Extract the [x, y] coordinate from the center of the cell holding the provided text.  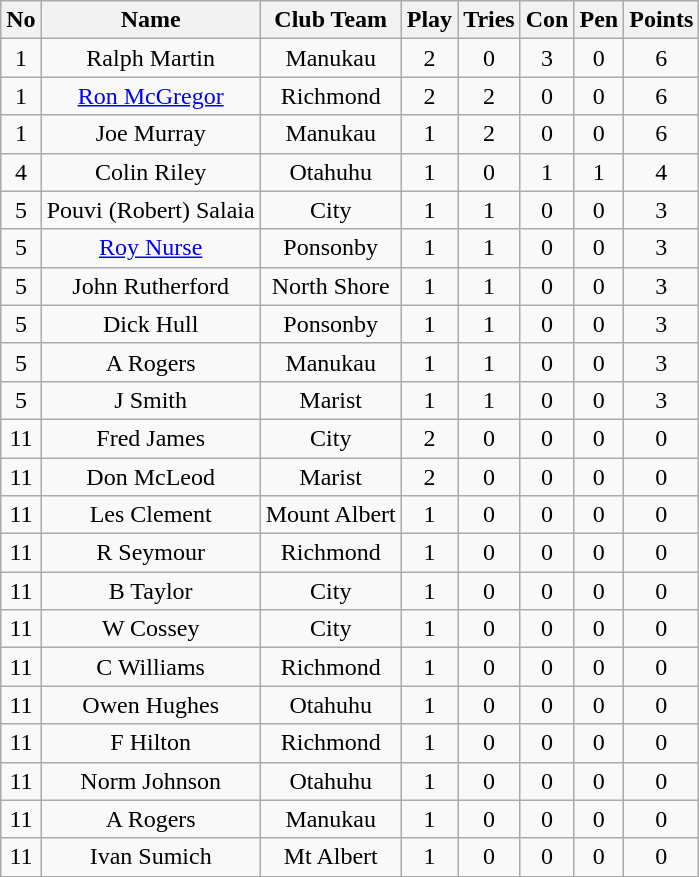
C Williams [150, 667]
Dick Hull [150, 324]
Les Clement [150, 515]
Tries [490, 20]
F Hilton [150, 743]
Name [150, 20]
Mt Albert [330, 857]
Club Team [330, 20]
B Taylor [150, 591]
Pen [599, 20]
Pouvi (Robert) Salaia [150, 210]
No [21, 20]
Mount Albert [330, 515]
Ralph Martin [150, 58]
Con [547, 20]
John Rutherford [150, 286]
J Smith [150, 400]
Owen Hughes [150, 705]
Ivan Sumich [150, 857]
North Shore [330, 286]
W Cossey [150, 629]
Fred James [150, 438]
Play [429, 20]
Don McLeod [150, 477]
Roy Nurse [150, 248]
Norm Johnson [150, 781]
Colin Riley [150, 172]
Points [662, 20]
Joe Murray [150, 134]
Ron McGregor [150, 96]
R Seymour [150, 553]
